Detect which cell encompasses the target text, then output its (X, Y) center coordinate. 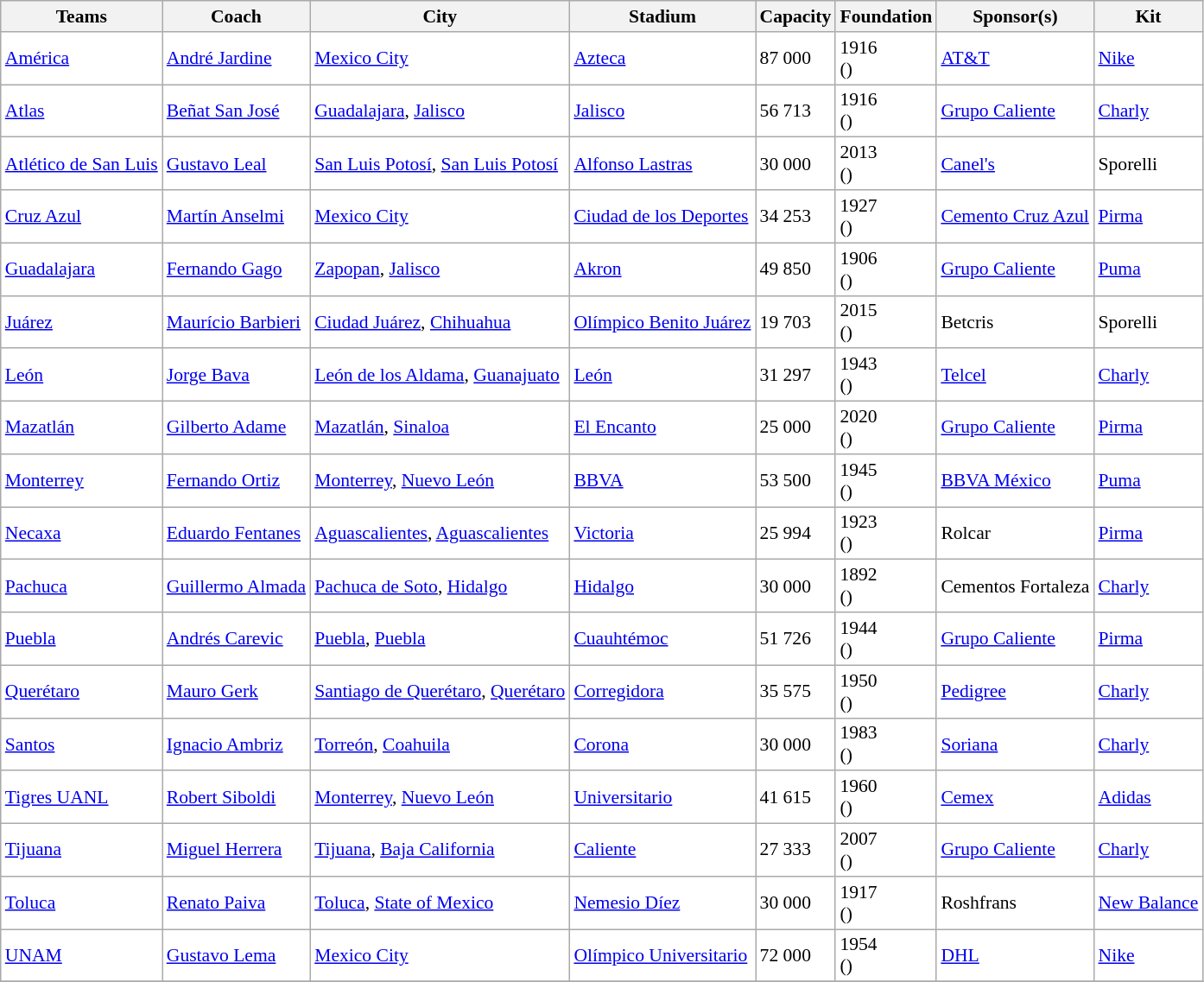
Miguel Herrera (237, 850)
Hidalgo (662, 586)
56 713 (796, 111)
Kit (1148, 16)
Toluca, State of Mexico (440, 903)
Maurício Barbieri (237, 321)
Necaxa (81, 534)
31 297 (796, 375)
Universitario (662, 798)
Aguascalientes, Aguascalientes (440, 534)
Torreón, Coahuila (440, 744)
Teams (81, 16)
Atlas (81, 111)
Nemesio Díez (662, 903)
Puebla (81, 639)
87 000 (796, 59)
Fernando Gago (237, 269)
1923() (886, 534)
Alfonso Lastras (662, 164)
51 726 (796, 639)
Toluca (81, 903)
1983() (886, 744)
Guadalajara, Jalisco (440, 111)
Adidas (1148, 798)
Andrés Carevic (237, 639)
Puebla, Puebla (440, 639)
Juárez (81, 321)
1954() (886, 955)
Robert Siboldi (237, 798)
André Jardine (237, 59)
1960() (886, 798)
1917() (886, 903)
Atlético de San Luis (81, 164)
1945() (886, 480)
Cementos Fortaleza (1015, 586)
BBVA (662, 480)
Soriana (1015, 744)
UNAM (81, 955)
Ciudad de los Deportes (662, 216)
Mazatlán, Sinaloa (440, 428)
Tigres UANL (81, 798)
Cruz Azul (81, 216)
Stadium (662, 16)
Olímpico Universitario (662, 955)
Olímpico Benito Juárez (662, 321)
Eduardo Fentanes (237, 534)
35 575 (796, 691)
2015() (886, 321)
25 000 (796, 428)
1950() (886, 691)
1906() (886, 269)
1943() (886, 375)
New Balance (1148, 903)
León de los Aldama, Guanajuato (440, 375)
San Luis Potosí, San Luis Potosí (440, 164)
Tijuana (81, 850)
Cemento Cruz Azul (1015, 216)
19 703 (796, 321)
2013() (886, 164)
Roshfrans (1015, 903)
Cemex (1015, 798)
2020() (886, 428)
Santiago de Querétaro, Querétaro (440, 691)
25 994 (796, 534)
Coach (237, 16)
41 615 (796, 798)
Tijuana, Baja California (440, 850)
Mazatlán (81, 428)
Akron (662, 269)
Sponsor(s) (1015, 16)
Mauro Gerk (237, 691)
Capacity (796, 16)
Victoria (662, 534)
34 253 (796, 216)
Azteca (662, 59)
1944() (886, 639)
Monterrey (81, 480)
Pedigree (1015, 691)
Betcris (1015, 321)
Santos (81, 744)
Jalisco (662, 111)
Telcel (1015, 375)
Cuauhtémoc (662, 639)
1927() (886, 216)
Canel's (1015, 164)
Gilberto Adame (237, 428)
2007() (886, 850)
Fernando Ortiz (237, 480)
AT&T (1015, 59)
1892() (886, 586)
Jorge Bava (237, 375)
DHL (1015, 955)
27 333 (796, 850)
Foundation (886, 16)
Guadalajara (81, 269)
Pachuca de Soto, Hidalgo (440, 586)
Rolcar (1015, 534)
Querétaro (81, 691)
Renato Paiva (237, 903)
49 850 (796, 269)
Gustavo Lema (237, 955)
Corona (662, 744)
América (81, 59)
Zapopan, Jalisco (440, 269)
City (440, 16)
Gustavo Leal (237, 164)
Corregidora (662, 691)
Beñat San José (237, 111)
Caliente (662, 850)
El Encanto (662, 428)
Martín Anselmi (237, 216)
Guillermo Almada (237, 586)
BBVA México (1015, 480)
Ciudad Juárez, Chihuahua (440, 321)
53 500 (796, 480)
Pachuca (81, 586)
72 000 (796, 955)
Ignacio Ambriz (237, 744)
